Capture the cell that displays the provided text and extract its [X, Y] central coordinate. 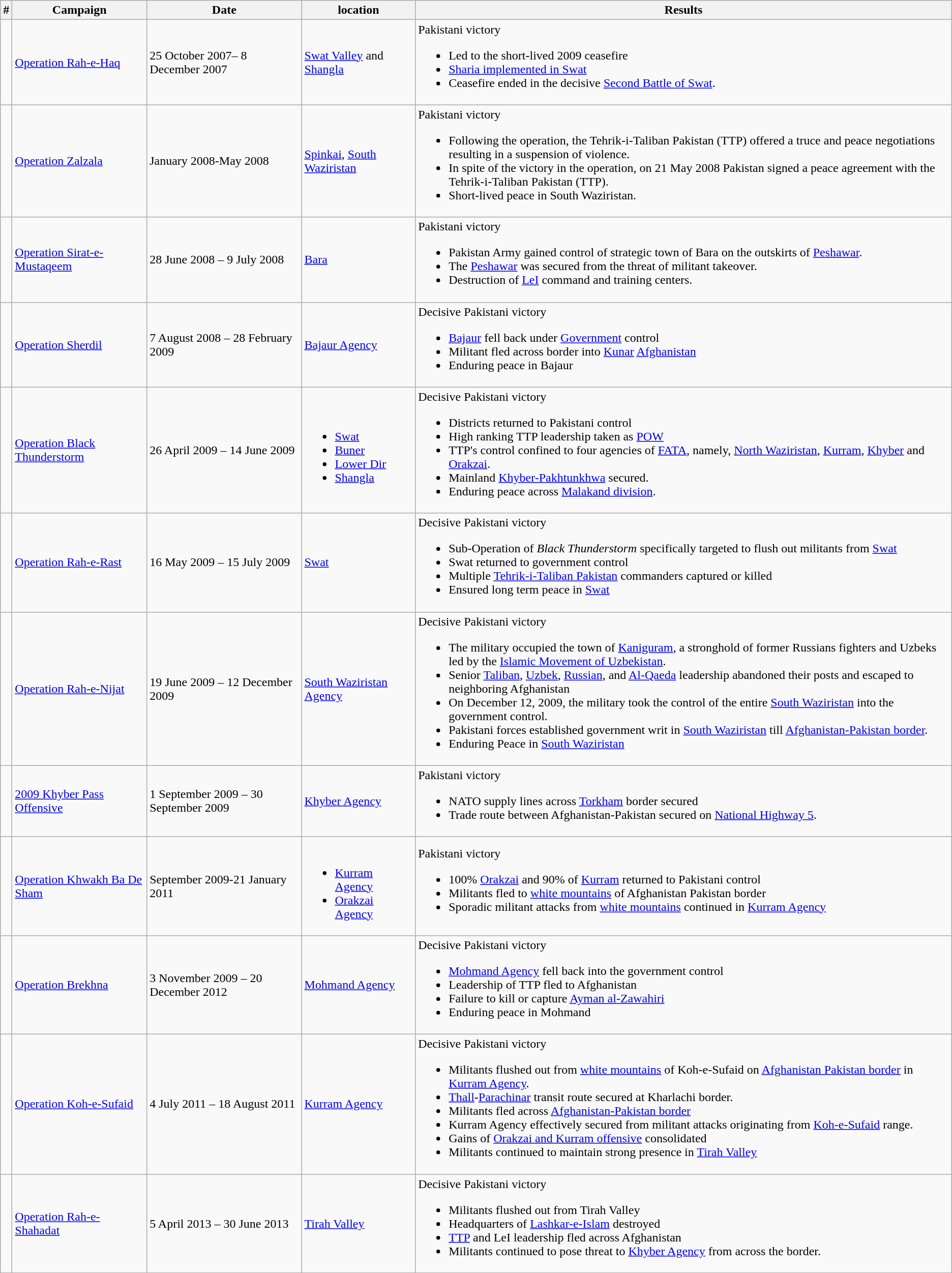
3 November 2009 – 20 December 2012 [224, 985]
5 April 2013 – 30 June 2013 [224, 1223]
25 October 2007– 8 December 2007 [224, 62]
Operation Koh-e-Sufaid [79, 1104]
Tirah Valley [359, 1223]
Operation Black Thunderstorm [79, 450]
Swat [359, 563]
Pakistani victoryNATO supply lines across Torkham border securedTrade route between Afghanistan-Pakistan secured on National Highway 5. [683, 801]
Bara [359, 259]
Pakistani victoryLed to the short-lived 2009 ceasefireSharia implemented in SwatCeasefire ended in the decisive Second Battle of Swat. [683, 62]
Decisive Pakistani victoryBajaur fell back under Government controlMilitant fled across border into Kunar AfghanistanEnduring peace in Bajaur [683, 345]
Swat Valley and Shangla [359, 62]
Campaign [79, 10]
Operation Sirat-e-Mustaqeem [79, 259]
Khyber Agency [359, 801]
Bajaur Agency [359, 345]
28 June 2008 – 9 July 2008 [224, 259]
location [359, 10]
Operation Rah-e-Nijat [79, 689]
Operation Sherdil [79, 345]
2009 Khyber Pass Offensive [79, 801]
Kurram AgencyOrakzai Agency [359, 886]
Kurram Agency [359, 1104]
Operation Zalzala [79, 161]
Operation Rah-e-Shahadat [79, 1223]
Results [683, 10]
SwatBunerLower DirShangla [359, 450]
September 2009-21 January 2011 [224, 886]
Mohmand Agency [359, 985]
Spinkai, South Waziristan [359, 161]
Date [224, 10]
19 June 2009 – 12 December 2009 [224, 689]
Operation Khwakh Ba De Sham [79, 886]
Operation Rah-e-Haq [79, 62]
South Waziristan Agency [359, 689]
Operation Rah-e-Rast [79, 563]
4 July 2011 – 18 August 2011 [224, 1104]
# [6, 10]
1 September 2009 – 30 September 2009 [224, 801]
26 April 2009 – 14 June 2009 [224, 450]
16 May 2009 – 15 July 2009 [224, 563]
January 2008-May 2008 [224, 161]
7 August 2008 – 28 February 2009 [224, 345]
Operation Brekhna [79, 985]
